Provide the (X, Y) coordinate of the cell's center where the given text is located.  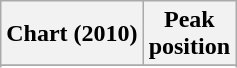
Peakposition (189, 34)
Chart (2010) (72, 34)
